For the text-containing cell, return its midpoint in (X, Y) coordinate format. 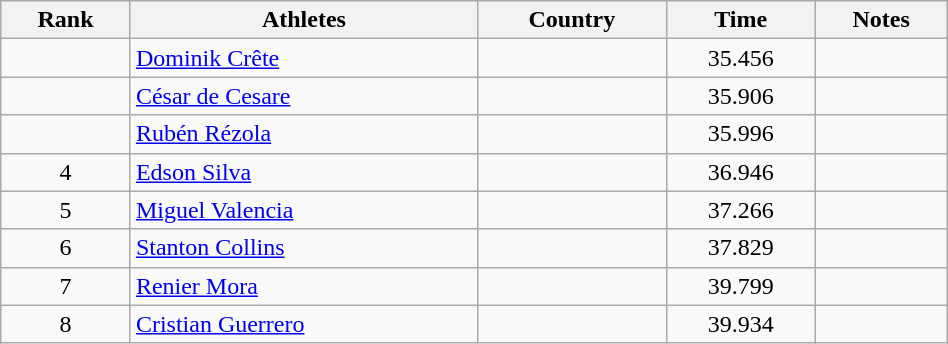
Time (740, 20)
Stanton Collins (304, 248)
4 (66, 172)
César de Cesare (304, 96)
5 (66, 210)
39.799 (740, 286)
Rank (66, 20)
Edson Silva (304, 172)
35.996 (740, 134)
Athletes (304, 20)
35.906 (740, 96)
Notes (881, 20)
Miguel Valencia (304, 210)
Country (572, 20)
Renier Mora (304, 286)
Cristian Guerrero (304, 324)
37.266 (740, 210)
37.829 (740, 248)
35.456 (740, 58)
Rubén Rézola (304, 134)
8 (66, 324)
36.946 (740, 172)
Dominik Crête (304, 58)
7 (66, 286)
6 (66, 248)
39.934 (740, 324)
